Provide the (X, Y) coordinate of the cell's center where the given text is located.  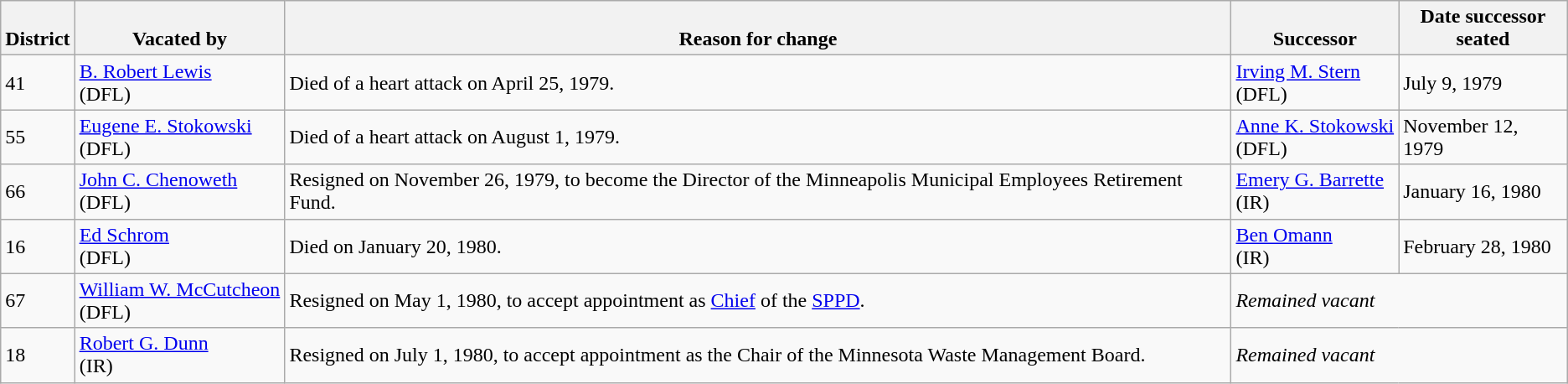
Reason for change (758, 29)
February 28, 1980 (1483, 246)
Ed Schrom(DFL) (179, 246)
July 9, 1979 (1483, 82)
B. Robert Lewis(DFL) (179, 82)
January 16, 1980 (1483, 191)
41 (38, 82)
55 (38, 138)
Died of a heart attack on August 1, 1979. (758, 138)
16 (38, 246)
Successor (1315, 29)
John C. Chenoweth(DFL) (179, 191)
18 (38, 355)
November 12, 1979 (1483, 138)
66 (38, 191)
Eugene E. Stokowski(DFL) (179, 138)
Resigned on November 26, 1979, to become the Director of the Minneapolis Municipal Employees Retirement Fund. (758, 191)
Date successorseated (1483, 29)
William W. McCutcheon(DFL) (179, 300)
Emery G. Barrette(IR) (1315, 191)
Ben Omann(IR) (1315, 246)
Died on January 20, 1980. (758, 246)
Robert G. Dunn(IR) (179, 355)
District (38, 29)
Resigned on July 1, 1980, to accept appointment as the Chair of the Minnesota Waste Management Board. (758, 355)
Irving M. Stern(DFL) (1315, 82)
Vacated by (179, 29)
67 (38, 300)
Resigned on May 1, 1980, to accept appointment as Chief of the SPPD. (758, 300)
Anne K. Stokowski(DFL) (1315, 138)
Died of a heart attack on April 25, 1979. (758, 82)
